Scan for the cell matching the given text and deliver its [X, Y] coordinate at center. 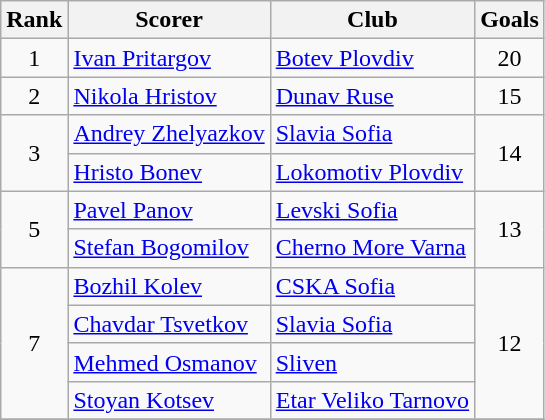
5 [34, 229]
Pavel Panov [169, 210]
7 [34, 343]
3 [34, 153]
Cherno More Varna [372, 248]
Andrey Zhelyazkov [169, 134]
Sliven [372, 362]
Bozhil Kolev [169, 286]
1 [34, 58]
Goals [510, 20]
Ivan Pritargov [169, 58]
Lokomotiv Plovdiv [372, 172]
Rank [34, 20]
2 [34, 96]
14 [510, 153]
CSKA Sofia [372, 286]
13 [510, 229]
20 [510, 58]
12 [510, 343]
Club [372, 20]
Scorer [169, 20]
Mehmed Osmanov [169, 362]
Botev Plovdiv [372, 58]
Hristo Bonev [169, 172]
Stoyan Kotsev [169, 400]
Levski Sofia [372, 210]
Dunav Ruse [372, 96]
15 [510, 96]
Stefan Bogomilov [169, 248]
Nikola Hristov [169, 96]
Etar Veliko Tarnovo [372, 400]
Chavdar Tsvetkov [169, 324]
